Determine the [x, y] coordinate at the center of the cell enclosing the given text.  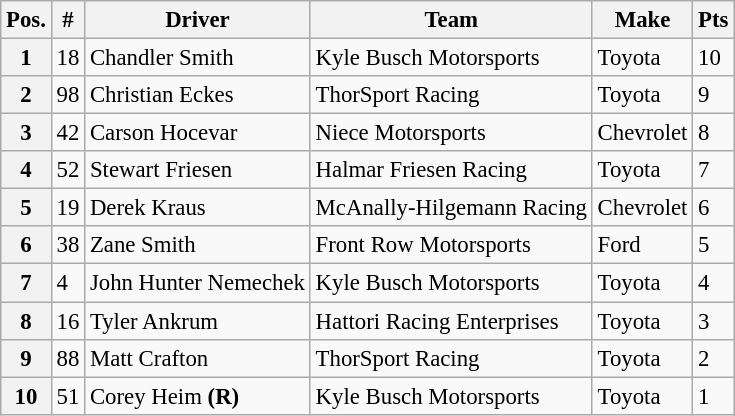
Tyler Ankrum [198, 321]
18 [68, 58]
Ford [642, 245]
Christian Eckes [198, 95]
McAnally-Hilgemann Racing [451, 208]
52 [68, 170]
Carson Hocevar [198, 133]
Niece Motorsports [451, 133]
38 [68, 245]
Make [642, 20]
Corey Heim (R) [198, 396]
# [68, 20]
Derek Kraus [198, 208]
Chandler Smith [198, 58]
98 [68, 95]
Driver [198, 20]
John Hunter Nemechek [198, 283]
51 [68, 396]
Hattori Racing Enterprises [451, 321]
42 [68, 133]
Stewart Friesen [198, 170]
Front Row Motorsports [451, 245]
Matt Crafton [198, 358]
Pos. [26, 20]
19 [68, 208]
Halmar Friesen Racing [451, 170]
88 [68, 358]
Zane Smith [198, 245]
Pts [714, 20]
Team [451, 20]
16 [68, 321]
